Output the (X, Y) coordinate of the center of the cell containing the given text.  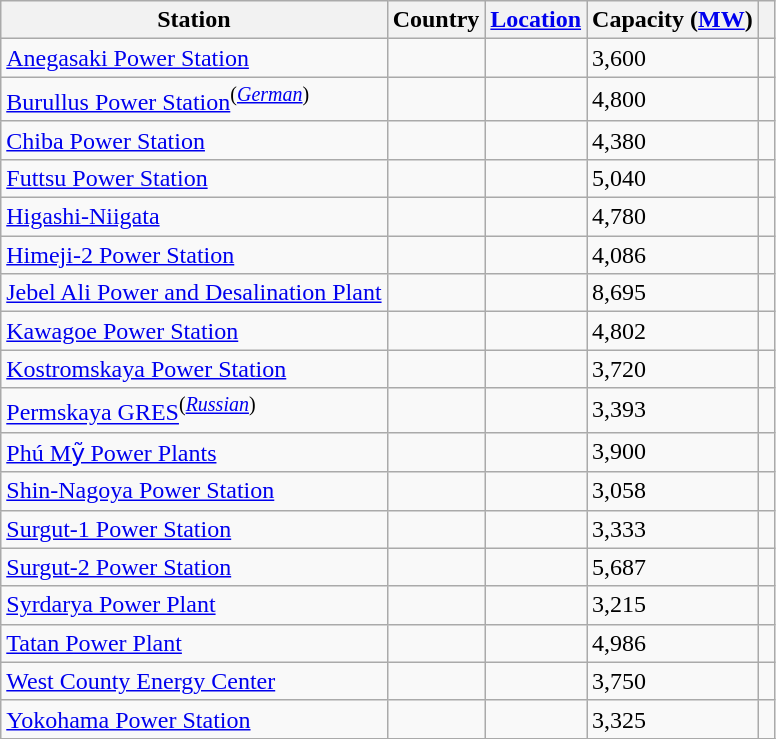
Surgut-2 Power Station (194, 567)
Country (436, 20)
3,393 (673, 410)
4,380 (673, 140)
3,215 (673, 605)
3,333 (673, 529)
Kawagoe Power Station (194, 331)
Anegasaki Power Station (194, 58)
Futtsu Power Station (194, 178)
Himeji-2 Power Station (194, 255)
3,600 (673, 58)
Chiba Power Station (194, 140)
3,900 (673, 452)
3,720 (673, 369)
Station (194, 20)
5,040 (673, 178)
3,325 (673, 719)
Capacity (MW) (673, 20)
Yokohama Power Station (194, 719)
Kostromskaya Power Station (194, 369)
West County Energy Center (194, 681)
Permskaya GRES(Russian) (194, 410)
Location (536, 20)
8,695 (673, 293)
4,986 (673, 643)
4,802 (673, 331)
Syrdarya Power Plant (194, 605)
Jebel Ali Power and Desalination Plant (194, 293)
Surgut-1 Power Station (194, 529)
Tatan Power Plant (194, 643)
3,058 (673, 491)
Higashi-Niigata (194, 217)
4,780 (673, 217)
3,750 (673, 681)
4,800 (673, 100)
Burullus Power Station(German) (194, 100)
Shin-Nagoya Power Station (194, 491)
Phú Mỹ Power Plants (194, 452)
4,086 (673, 255)
5,687 (673, 567)
